From the cell containing the given text, extract its center point as [X, Y] coordinate. 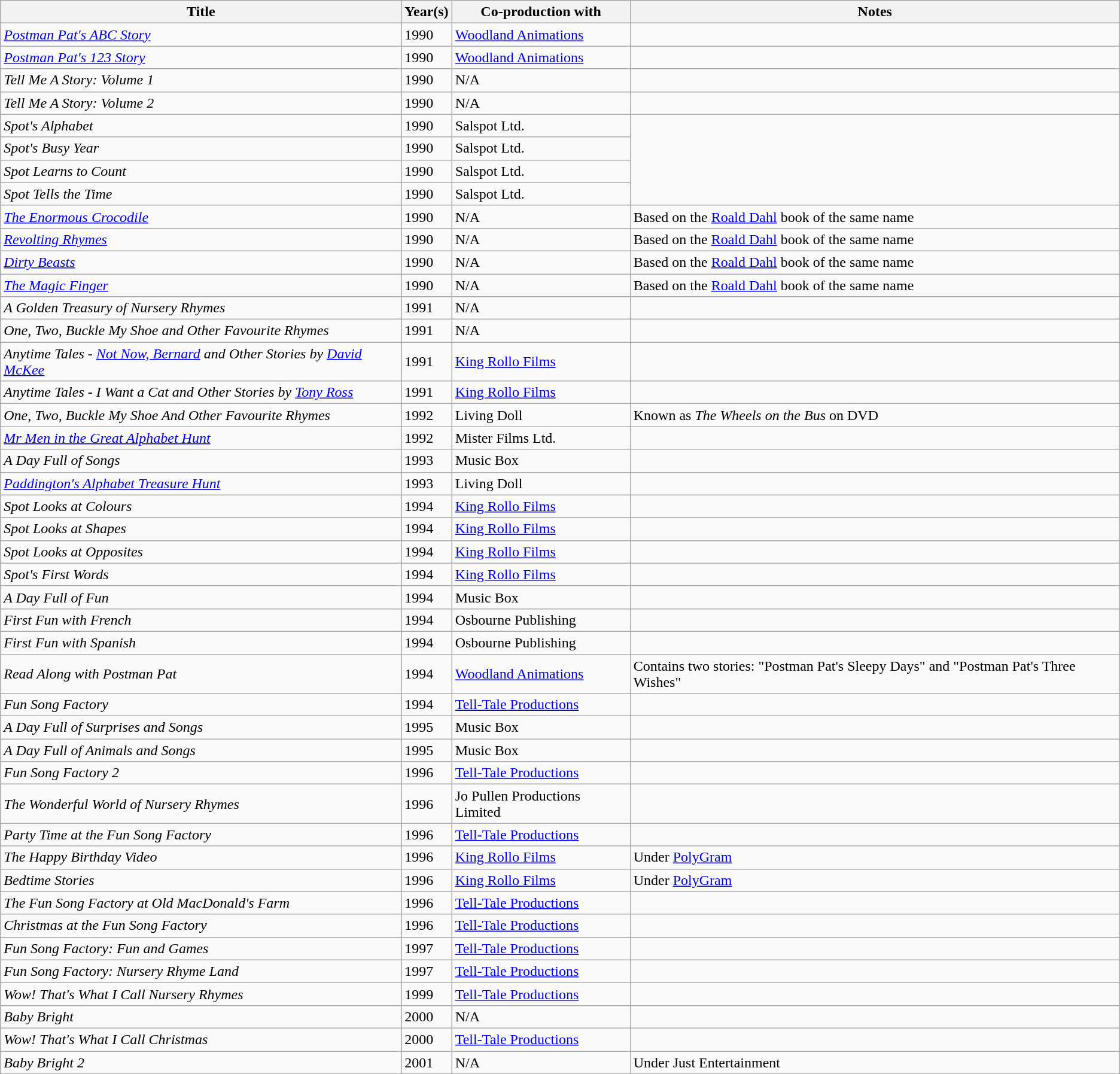
2001 [427, 1062]
A Day Full of Songs [201, 461]
Christmas at the Fun Song Factory [201, 926]
Tell Me A Story: Volume 1 [201, 80]
A Day Full of Surprises and Songs [201, 728]
Revolting Rhymes [201, 239]
Party Time at the Fun Song Factory [201, 835]
Fun Song Factory: Nursery Rhyme Land [201, 971]
Spot Learns to Count [201, 171]
Postman Pat's 123 Story [201, 57]
Tell Me A Story: Volume 2 [201, 103]
A Golden Treasury of Nursery Rhymes [201, 308]
Read Along with Postman Pat [201, 674]
Paddington's Alphabet Treasure Hunt [201, 483]
Anytime Tales - I Want a Cat and Other Stories by Tony Ross [201, 393]
Spot Looks at Shapes [201, 529]
Postman Pat's ABC Story [201, 35]
Anytime Tales - Not Now, Bernard and Other Stories by David McKee [201, 361]
First Fun with Spanish [201, 643]
Spot Tells the Time [201, 194]
A Day Full of Fun [201, 597]
Spot's Busy Year [201, 148]
One, Two, Buckle My Shoe And Other Favourite Rhymes [201, 415]
The Fun Song Factory at Old MacDonald's Farm [201, 903]
Baby Bright 2 [201, 1062]
Mr Men in the Great Alphabet Hunt [201, 438]
Known as The Wheels on the Bus on DVD [875, 415]
Year(s) [427, 12]
Spot Looks at Colours [201, 506]
The Happy Birthday Video [201, 857]
First Fun with French [201, 620]
Title [201, 12]
Jo Pullen Productions Limited [541, 804]
1999 [427, 994]
Spot's First Words [201, 574]
A Day Full of Animals and Songs [201, 750]
Spot's Alphabet [201, 126]
Wow! That's What I Call Nursery Rhymes [201, 994]
Fun Song Factory 2 [201, 773]
Mister Films Ltd. [541, 438]
Fun Song Factory [201, 705]
Spot Looks at Opposites [201, 552]
Under Just Entertainment [875, 1062]
Contains two stories: "Postman Pat's Sleepy Days" and "Postman Pat's Three Wishes" [875, 674]
The Wonderful World of Nursery Rhymes [201, 804]
Wow! That's What I Call Christmas [201, 1039]
Dirty Beasts [201, 262]
Bedtime Stories [201, 880]
One, Two, Buckle My Shoe and Other Favourite Rhymes [201, 331]
Baby Bright [201, 1017]
Notes [875, 12]
The Enormous Crocodile [201, 217]
Co-production with [541, 12]
The Magic Finger [201, 285]
Fun Song Factory: Fun and Games [201, 948]
